Scan for the cell matching the given text and deliver its [X, Y] coordinate at center. 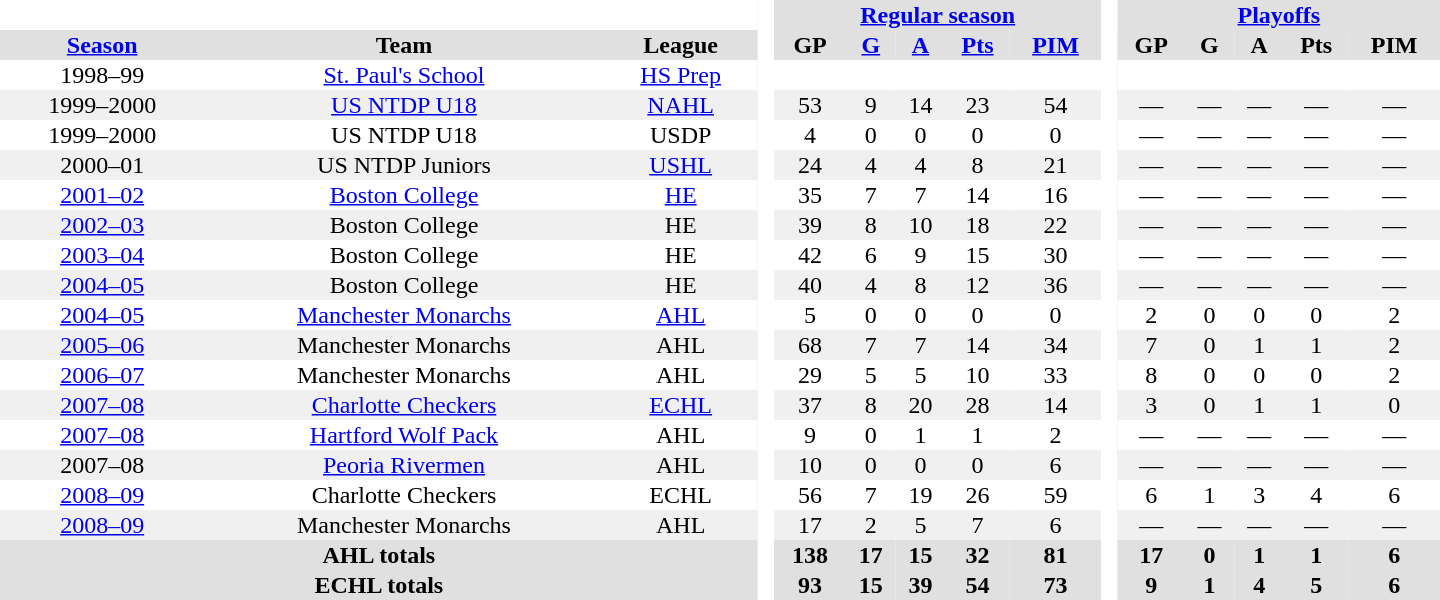
2000–01 [102, 165]
32 [977, 555]
St. Paul's School [404, 75]
ECHL totals [379, 585]
138 [810, 555]
Peoria Rivermen [404, 465]
24 [810, 165]
36 [1056, 285]
30 [1056, 255]
League [681, 45]
33 [1056, 375]
AHL totals [379, 555]
23 [977, 105]
34 [1056, 345]
2003–04 [102, 255]
40 [810, 285]
HS Prep [681, 75]
USHL [681, 165]
22 [1056, 225]
53 [810, 105]
20 [921, 405]
56 [810, 495]
93 [810, 585]
Hartford Wolf Pack [404, 435]
Team [404, 45]
28 [977, 405]
19 [921, 495]
37 [810, 405]
42 [810, 255]
2006–07 [102, 375]
12 [977, 285]
2001–02 [102, 195]
1998–99 [102, 75]
21 [1056, 165]
NAHL [681, 105]
35 [810, 195]
Season [102, 45]
2002–03 [102, 225]
73 [1056, 585]
16 [1056, 195]
18 [977, 225]
2005–06 [102, 345]
68 [810, 345]
USDP [681, 135]
Regular season [938, 15]
29 [810, 375]
26 [977, 495]
Playoffs [1279, 15]
59 [1056, 495]
81 [1056, 555]
US NTDP Juniors [404, 165]
